Scan for the cell matching the given text and deliver its [X, Y] coordinate at center. 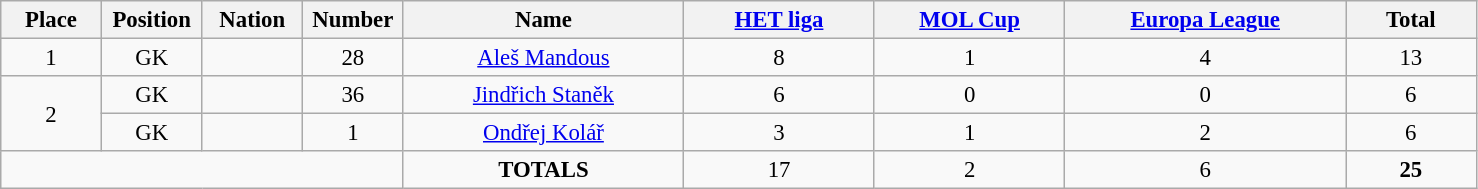
13 [1412, 58]
8 [780, 58]
28 [354, 58]
4 [1206, 58]
HET liga [780, 20]
Europa League [1206, 20]
Ondřej Kolář [544, 133]
Nation [252, 20]
Position [152, 20]
Place [52, 20]
36 [354, 95]
MOL Cup [970, 20]
17 [780, 170]
Number [354, 20]
TOTALS [544, 170]
Jindřich Staněk [544, 95]
Aleš Mandous [544, 58]
Name [544, 20]
3 [780, 133]
25 [1412, 170]
Total [1412, 20]
